Pinpoint the cell where the given text exists, returning its (x, y) midpoint coordinate. 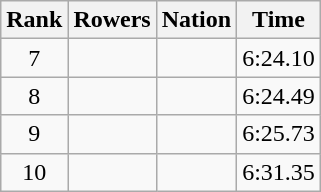
Rowers (112, 20)
Time (279, 20)
9 (34, 134)
6:24.10 (279, 58)
8 (34, 96)
Rank (34, 20)
10 (34, 172)
7 (34, 58)
Nation (196, 20)
6:24.49 (279, 96)
6:25.73 (279, 134)
6:31.35 (279, 172)
